Return [X, Y] of the center of cell containing provided text 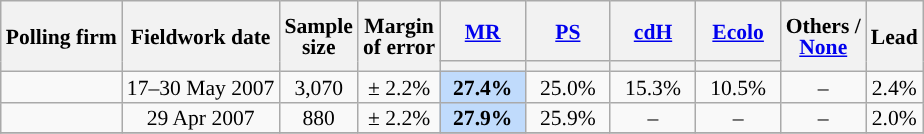
cdH [652, 31]
MR [482, 31]
2.0% [894, 118]
15.3% [652, 86]
29 Apr 2007 [201, 118]
Fieldwork date [201, 36]
Ecolo [738, 31]
27.4% [482, 86]
17–30 May 2007 [201, 86]
Polling firm [62, 36]
Marginof error [399, 36]
Lead [894, 36]
10.5% [738, 86]
3,070 [318, 86]
27.9% [482, 118]
25.9% [568, 118]
880 [318, 118]
PS [568, 31]
25.0% [568, 86]
Others / None [824, 36]
Samplesize [318, 36]
2.4% [894, 86]
